Return the (X, Y) coordinate for the center point of the cell that contains the specified text.  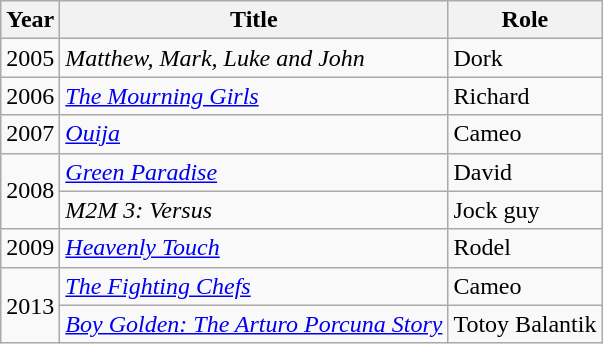
2008 (30, 191)
2007 (30, 134)
Rodel (525, 248)
M2M 3: Versus (254, 210)
Jock guy (525, 210)
Dork (525, 58)
2013 (30, 305)
2005 (30, 58)
Role (525, 20)
David (525, 172)
Title (254, 20)
Green Paradise (254, 172)
2009 (30, 248)
Year (30, 20)
Heavenly Touch (254, 248)
Richard (525, 96)
Matthew, Mark, Luke and John (254, 58)
2006 (30, 96)
The Fighting Chefs (254, 286)
Ouija (254, 134)
Boy Golden: The Arturo Porcuna Story (254, 324)
The Mourning Girls (254, 96)
Totoy Balantik (525, 324)
